Capture the cell that displays the provided text and extract its (X, Y) central coordinate. 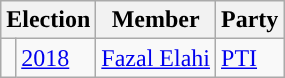
Member (156, 20)
Election (48, 20)
PTI (250, 58)
Fazal Elahi (156, 58)
2018 (56, 58)
Party (250, 20)
